For the text-containing cell, return its midpoint in (X, Y) coordinate format. 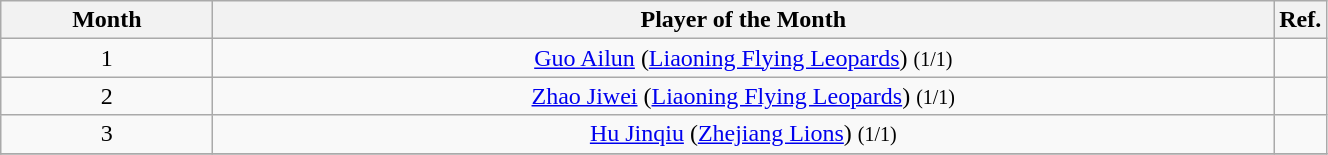
Zhao Jiwei (Liaoning Flying Leopards) (1/1) (744, 96)
2 (107, 96)
Player of the Month (744, 20)
3 (107, 134)
Month (107, 20)
1 (107, 58)
Hu Jinqiu (Zhejiang Lions) (1/1) (744, 134)
Ref. (1300, 20)
Guo Ailun (Liaoning Flying Leopards) (1/1) (744, 58)
